From the cell containing the given text, extract its center point as [X, Y] coordinate. 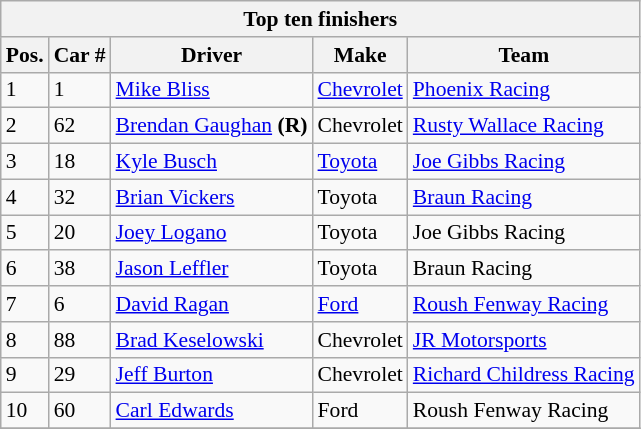
18 [80, 162]
Make [360, 55]
Carl Edwards [212, 411]
Joey Logano [212, 233]
7 [25, 304]
9 [25, 375]
Team [524, 55]
29 [80, 375]
Top ten finishers [320, 19]
Driver [212, 55]
Jason Leffler [212, 269]
Brendan Gaughan (R) [212, 126]
32 [80, 197]
Brad Keselowski [212, 340]
Brian Vickers [212, 197]
3 [25, 162]
38 [80, 269]
4 [25, 197]
Richard Childress Racing [524, 375]
10 [25, 411]
62 [80, 126]
David Ragan [212, 304]
8 [25, 340]
Kyle Busch [212, 162]
Car # [80, 55]
5 [25, 233]
Pos. [25, 55]
Jeff Burton [212, 375]
Mike Bliss [212, 90]
JR Motorsports [524, 340]
Rusty Wallace Racing [524, 126]
2 [25, 126]
Phoenix Racing [524, 90]
88 [80, 340]
60 [80, 411]
20 [80, 233]
